Provide the (x, y) coordinate of the cell's center where the given text is located.  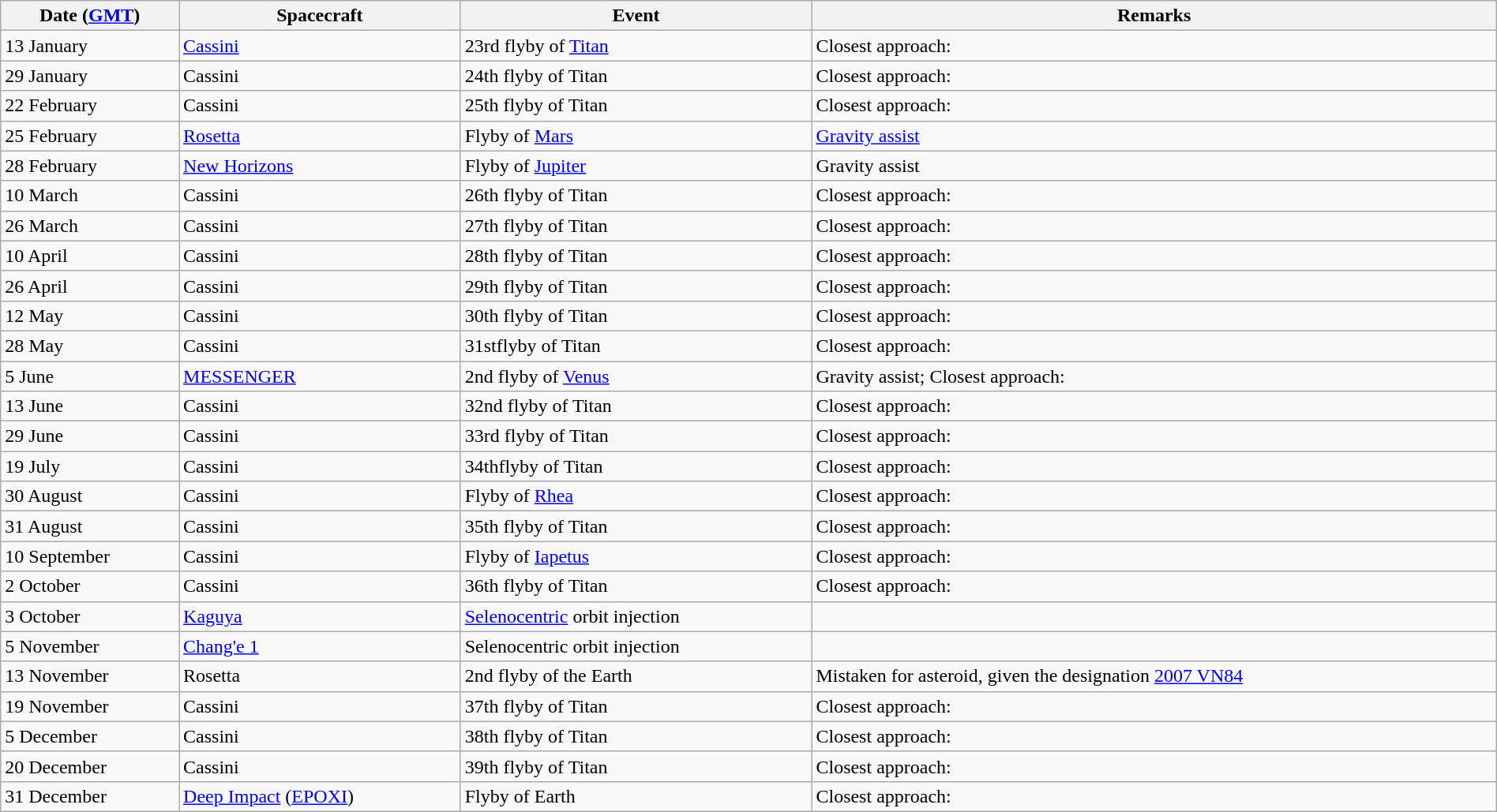
30th flyby of Titan (636, 316)
33rd flyby of Titan (636, 436)
26 April (90, 286)
19 November (90, 706)
30 August (90, 496)
MESSENGER (321, 376)
31 December (90, 796)
24th flyby of Titan (636, 76)
20 December (90, 766)
26th flyby of Titan (636, 196)
Flyby of Iapetus (636, 556)
13 November (90, 676)
23rd flyby of Titan (636, 46)
2nd flyby of the Earth (636, 676)
Kaguya (321, 616)
Flyby of Mars (636, 136)
36th flyby of Titan (636, 586)
Flyby of Jupiter (636, 166)
10 September (90, 556)
31stflyby of Titan (636, 346)
29 June (90, 436)
Flyby of Rhea (636, 496)
Spacecraft (321, 16)
25 February (90, 136)
22 February (90, 106)
Gravity assist; Closest approach: (1154, 376)
31 August (90, 526)
28th flyby of Titan (636, 256)
Chang'e 1 (321, 646)
19 July (90, 466)
Date (GMT) (90, 16)
Mistaken for asteroid, given the designation 2007 VN84 (1154, 676)
10 April (90, 256)
37th flyby of Titan (636, 706)
13 June (90, 406)
38th flyby of Titan (636, 736)
10 March (90, 196)
34thflyby of Titan (636, 466)
13 January (90, 46)
12 May (90, 316)
3 October (90, 616)
35th flyby of Titan (636, 526)
5 June (90, 376)
28 May (90, 346)
5 November (90, 646)
32nd flyby of Titan (636, 406)
New Horizons (321, 166)
27th flyby of Titan (636, 226)
39th flyby of Titan (636, 766)
5 December (90, 736)
Remarks (1154, 16)
2nd flyby of Venus (636, 376)
29th flyby of Titan (636, 286)
29 January (90, 76)
Flyby of Earth (636, 796)
Deep Impact (EPOXI) (321, 796)
28 February (90, 166)
25th flyby of Titan (636, 106)
26 March (90, 226)
Event (636, 16)
2 October (90, 586)
